Locate the cell with the specified text and output its [X, Y] center coordinate. 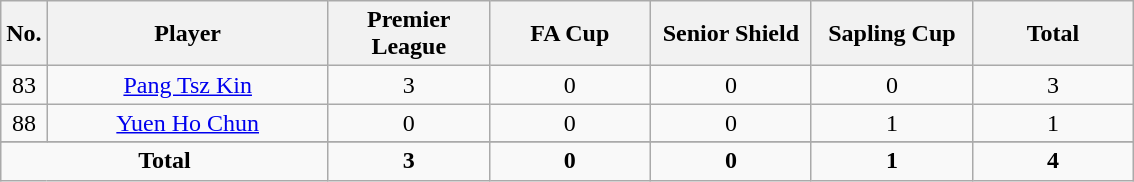
83 [24, 85]
Premier League [408, 34]
No. [24, 34]
88 [24, 123]
FA Cup [570, 34]
Yuen Ho Chun [188, 123]
Sapling Cup [892, 34]
Player [188, 34]
4 [1052, 161]
Senior Shield [730, 34]
Pang Tsz Kin [188, 85]
